Capture the cell that displays the provided text and extract its (x, y) central coordinate. 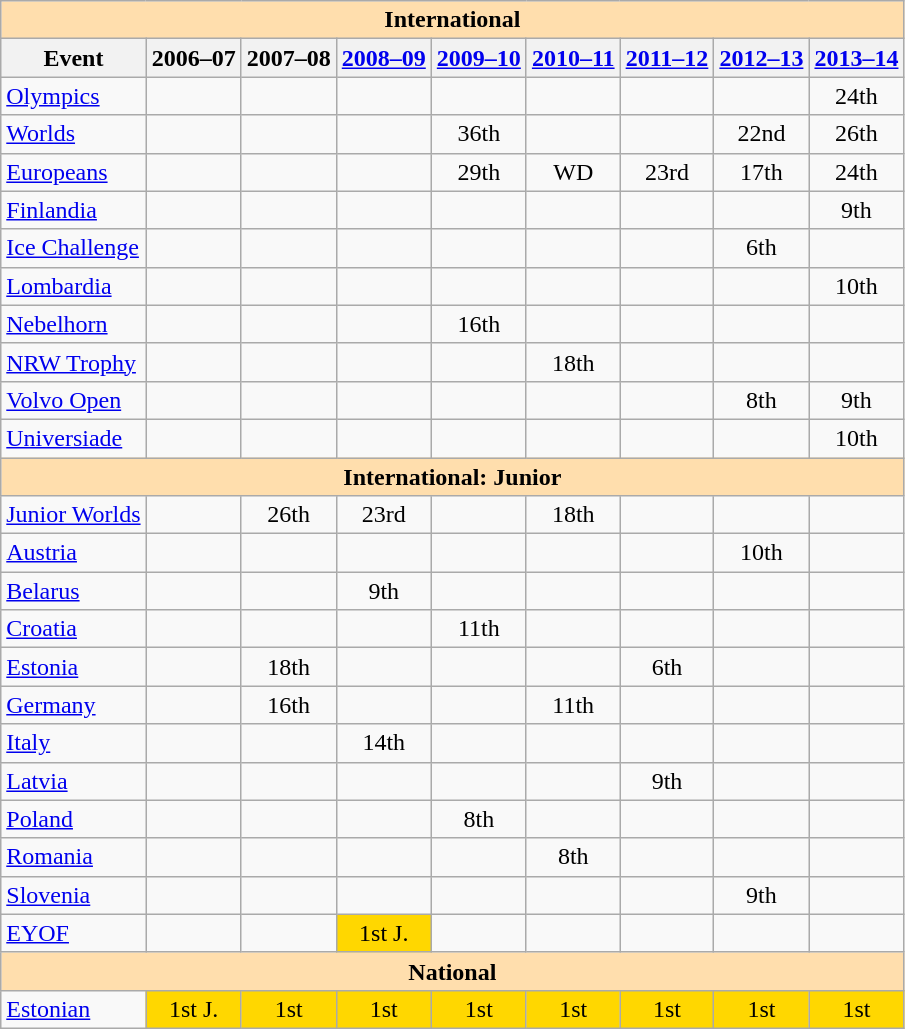
Universiade (74, 438)
Ice Challenge (74, 248)
WD (573, 172)
National (452, 971)
Junior Worlds (74, 515)
Finlandia (74, 210)
Poland (74, 819)
22nd (762, 134)
Italy (74, 743)
Romania (74, 857)
Nebelhorn (74, 324)
14th (384, 743)
NRW Trophy (74, 362)
36th (478, 134)
2011–12 (667, 58)
Croatia (74, 629)
Europeans (74, 172)
17th (762, 172)
Estonian (74, 1009)
Estonia (74, 667)
Belarus (74, 591)
Event (74, 58)
29th (478, 172)
2008–09 (384, 58)
2006–07 (194, 58)
Austria (74, 553)
International: Junior (452, 477)
International (452, 20)
Lombardia (74, 286)
2010–11 (573, 58)
2009–10 (478, 58)
2007–08 (288, 58)
Slovenia (74, 895)
Latvia (74, 781)
2012–13 (762, 58)
Germany (74, 705)
Olympics (74, 96)
EYOF (74, 933)
Worlds (74, 134)
Volvo Open (74, 400)
2013–14 (856, 58)
